Capture the cell that displays the provided text and extract its (x, y) central coordinate. 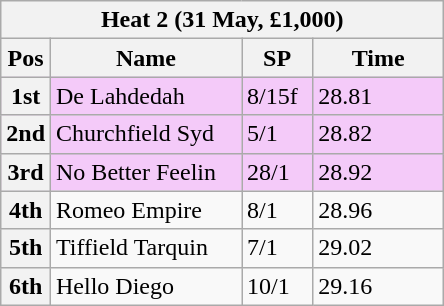
29.02 (378, 248)
Romeo Empire (146, 210)
Hello Diego (146, 286)
29.16 (378, 286)
Churchfield Syd (146, 134)
5/1 (278, 134)
3rd (26, 172)
Heat 2 (31 May, £1,000) (222, 20)
SP (278, 58)
8/15f (278, 96)
28.92 (378, 172)
2nd (26, 134)
No Better Feelin (146, 172)
4th (26, 210)
Tiffield Tarquin (146, 248)
28.82 (378, 134)
28/1 (278, 172)
10/1 (278, 286)
Pos (26, 58)
28.96 (378, 210)
Time (378, 58)
8/1 (278, 210)
5th (26, 248)
7/1 (278, 248)
De Lahdedah (146, 96)
6th (26, 286)
28.81 (378, 96)
Name (146, 58)
1st (26, 96)
